Search for the cell housing the specified text and yield its [x, y] center coordinate. 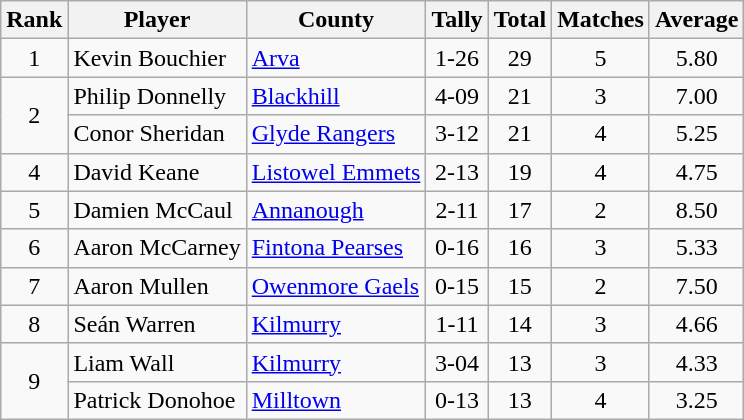
Arva [336, 58]
8 [34, 324]
1-26 [457, 58]
16 [520, 248]
Kevin Bouchier [157, 58]
3-04 [457, 362]
5.25 [696, 134]
0-13 [457, 400]
Fintona Pearses [336, 248]
1 [34, 58]
Rank [34, 20]
Owenmore Gaels [336, 286]
4.75 [696, 172]
Matches [601, 20]
2-13 [457, 172]
2-11 [457, 210]
Patrick Donohoe [157, 400]
Conor Sheridan [157, 134]
5.33 [696, 248]
County [336, 20]
Damien McCaul [157, 210]
Average [696, 20]
7.00 [696, 96]
14 [520, 324]
Total [520, 20]
3-12 [457, 134]
4.66 [696, 324]
Listowel Emmets [336, 172]
0-15 [457, 286]
1-11 [457, 324]
29 [520, 58]
4-09 [457, 96]
7 [34, 286]
Blackhill [336, 96]
Aaron McCarney [157, 248]
19 [520, 172]
5.80 [696, 58]
17 [520, 210]
Milltown [336, 400]
Tally [457, 20]
3.25 [696, 400]
Philip Donnelly [157, 96]
Seán Warren [157, 324]
9 [34, 381]
Glyde Rangers [336, 134]
7.50 [696, 286]
0-16 [457, 248]
15 [520, 286]
Aaron Mullen [157, 286]
8.50 [696, 210]
4.33 [696, 362]
6 [34, 248]
Player [157, 20]
Liam Wall [157, 362]
Annanough [336, 210]
David Keane [157, 172]
